Output the (X, Y) coordinate of the center of the cell containing the given text.  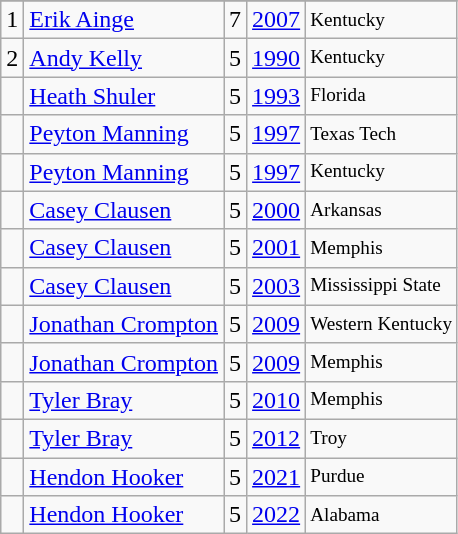
Florida (382, 96)
Andy Kelly (124, 58)
Mississippi State (382, 286)
Erik Ainge (124, 20)
7 (236, 20)
Alabama (382, 515)
2 (12, 58)
2001 (276, 248)
2010 (276, 400)
2012 (276, 438)
Troy (382, 438)
2022 (276, 515)
Western Kentucky (382, 324)
Arkansas (382, 210)
1 (12, 20)
Heath Shuler (124, 96)
1990 (276, 58)
1993 (276, 96)
Purdue (382, 477)
Texas Tech (382, 134)
2021 (276, 477)
2000 (276, 210)
2007 (276, 20)
2003 (276, 286)
